For the text-containing cell, return its midpoint in (x, y) coordinate format. 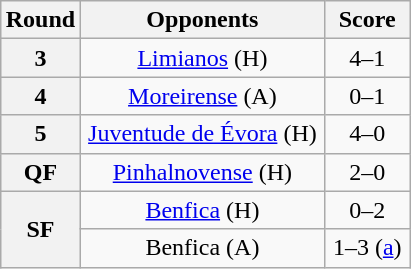
Juventude de Évora (H) (203, 134)
4–1 (367, 58)
4–0 (367, 134)
2–0 (367, 172)
3 (40, 58)
5 (40, 134)
Pinhalnovense (H) (203, 172)
Benfica (A) (203, 248)
SF (40, 229)
Score (367, 20)
Moreirense (A) (203, 96)
0–2 (367, 210)
Limianos (H) (203, 58)
Opponents (203, 20)
1–3 (a) (367, 248)
0–1 (367, 96)
4 (40, 96)
Benfica (H) (203, 210)
QF (40, 172)
Round (40, 20)
